Locate the cell with the specified text and output its (X, Y) center coordinate. 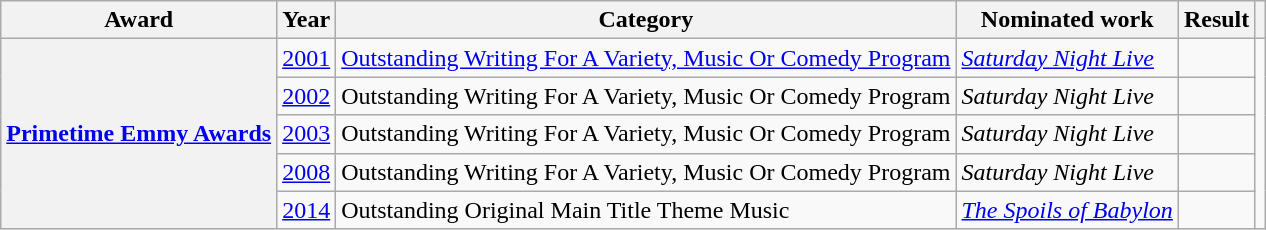
Category (646, 20)
2008 (306, 172)
Nominated work (1067, 20)
Primetime Emmy Awards (139, 134)
2014 (306, 210)
2003 (306, 134)
Outstanding Original Main Title Theme Music (646, 210)
The Spoils of Babylon (1067, 210)
Year (306, 20)
Award (139, 20)
Result (1216, 20)
2001 (306, 58)
2002 (306, 96)
